Scan for the cell matching the given text and deliver its [x, y] coordinate at center. 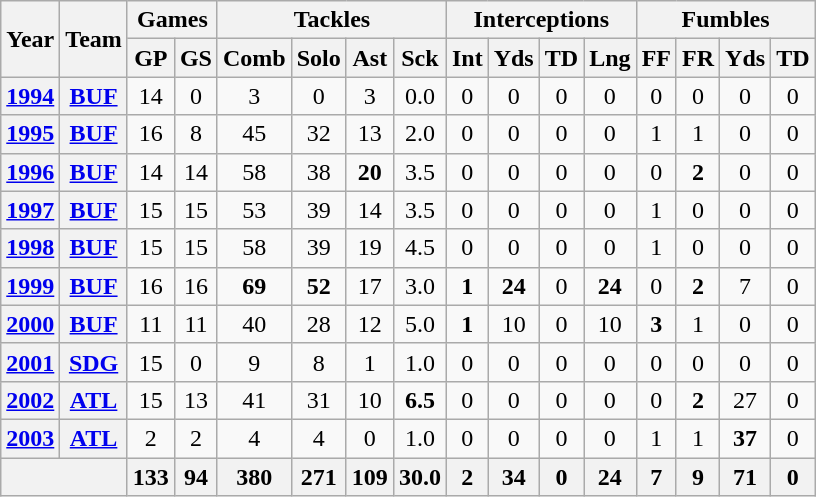
Comb [254, 58]
4.5 [420, 248]
38 [318, 172]
Ast [370, 58]
1999 [30, 286]
109 [370, 477]
3.0 [420, 286]
71 [746, 477]
1994 [30, 96]
20 [370, 172]
2001 [30, 362]
37 [746, 438]
2.0 [420, 134]
19 [370, 248]
GS [196, 58]
28 [318, 324]
Solo [318, 58]
32 [318, 134]
5.0 [420, 324]
Games [172, 20]
Year [30, 39]
1997 [30, 210]
FF [656, 58]
SDG [94, 362]
40 [254, 324]
41 [254, 400]
1995 [30, 134]
31 [318, 400]
12 [370, 324]
6.5 [420, 400]
34 [514, 477]
Fumbles [726, 20]
2003 [30, 438]
30.0 [420, 477]
380 [254, 477]
Tackles [332, 20]
94 [196, 477]
69 [254, 286]
0.0 [420, 96]
FR [698, 58]
2002 [30, 400]
271 [318, 477]
2000 [30, 324]
45 [254, 134]
52 [318, 286]
Int [467, 58]
133 [150, 477]
1996 [30, 172]
Sck [420, 58]
GP [150, 58]
Team [94, 39]
1998 [30, 248]
27 [746, 400]
Lng [610, 58]
53 [254, 210]
Interceptions [541, 20]
17 [370, 286]
